Provide the (X, Y) coordinate of the cell's center where the given text is located.  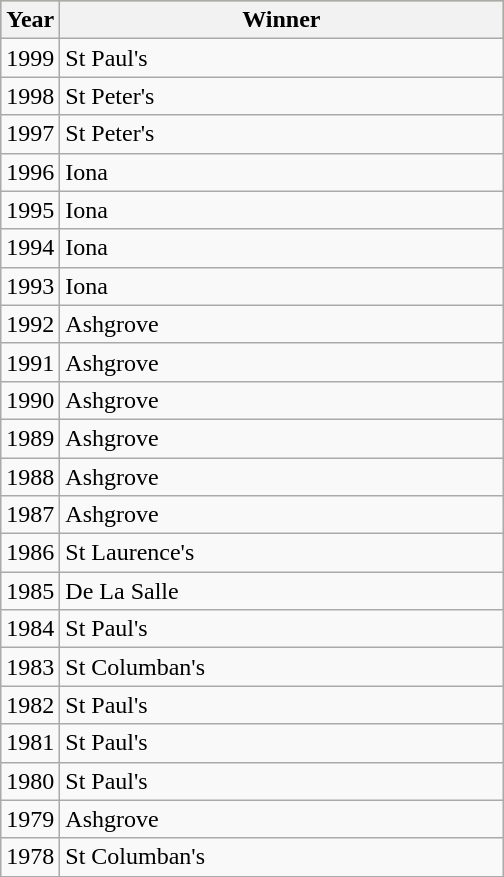
1991 (30, 362)
1988 (30, 477)
1997 (30, 134)
1993 (30, 286)
1983 (30, 667)
1996 (30, 172)
1980 (30, 781)
1982 (30, 705)
St Laurence's (282, 553)
De La Salle (282, 591)
1990 (30, 400)
1981 (30, 743)
1994 (30, 248)
1992 (30, 324)
1995 (30, 210)
1987 (30, 515)
1998 (30, 96)
Winner (282, 20)
1999 (30, 58)
1984 (30, 629)
1985 (30, 591)
1978 (30, 857)
1989 (30, 438)
1986 (30, 553)
1979 (30, 819)
Year (30, 20)
